Pinpoint the cell where the given text exists, returning its (X, Y) midpoint coordinate. 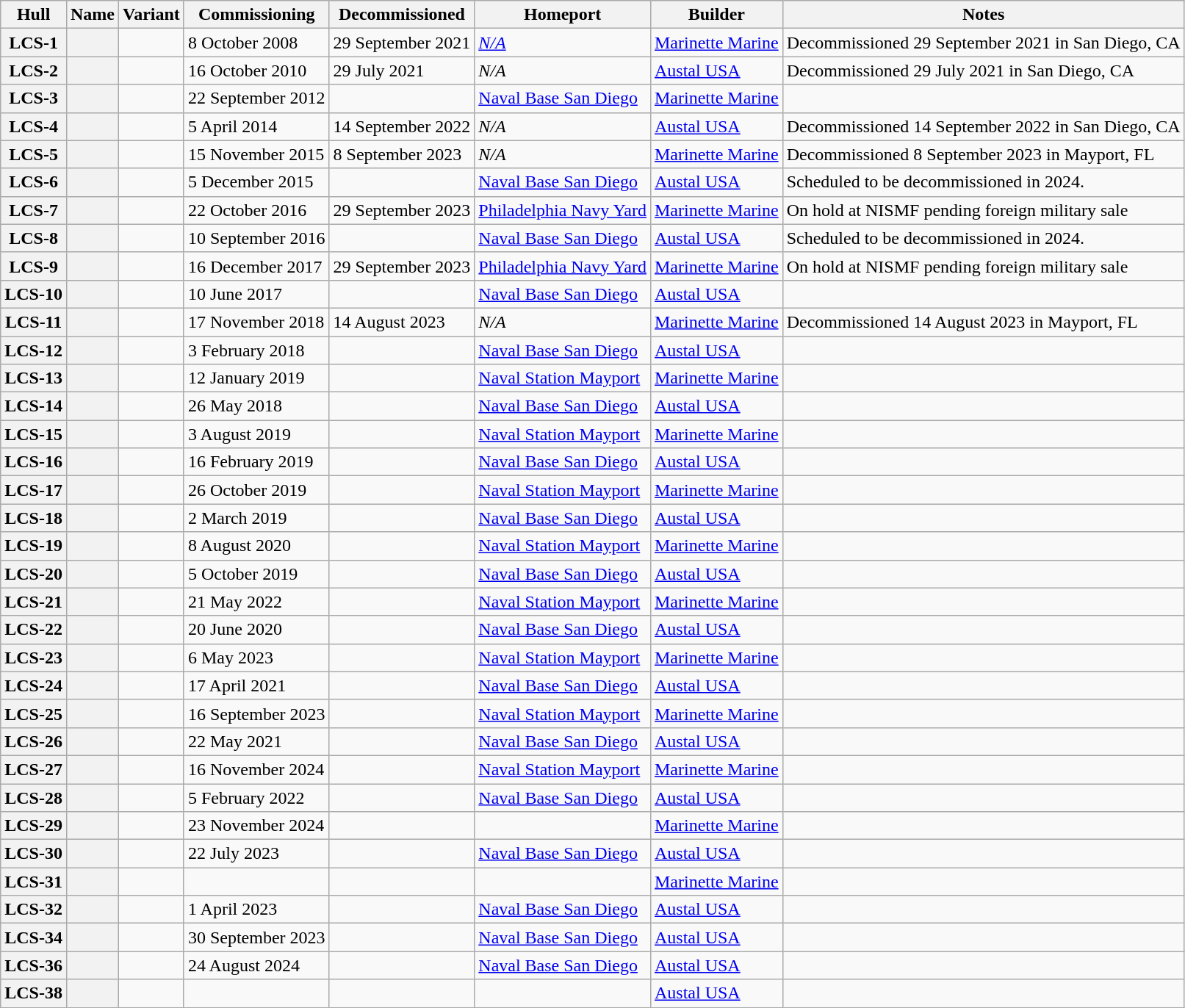
17 November 2018 (256, 322)
26 May 2018 (256, 406)
LCS-8 (34, 238)
14 September 2022 (402, 126)
LCS-36 (34, 965)
16 October 2010 (256, 71)
LCS-24 (34, 685)
LCS-20 (34, 574)
LCS-31 (34, 882)
10 June 2017 (256, 294)
24 August 2024 (256, 965)
22 September 2012 (256, 98)
20 June 2020 (256, 630)
5 October 2019 (256, 574)
Decommissioned 29 July 2021 in San Diego, CA (983, 71)
22 July 2023 (256, 854)
5 February 2022 (256, 797)
15 November 2015 (256, 154)
LCS-28 (34, 797)
8 August 2020 (256, 546)
30 September 2023 (256, 937)
16 November 2024 (256, 769)
LCS-3 (34, 98)
LCS-9 (34, 266)
LCS-18 (34, 518)
10 September 2016 (256, 238)
12 January 2019 (256, 378)
Name (93, 15)
Decommissioned (402, 15)
3 August 2019 (256, 434)
LCS-2 (34, 71)
LCS-21 (34, 602)
14 August 2023 (402, 322)
LCS-22 (34, 630)
LCS-6 (34, 182)
LCS-1 (34, 43)
LCS-12 (34, 350)
LCS-38 (34, 993)
LCS-32 (34, 910)
Commissioning (256, 15)
8 October 2008 (256, 43)
2 March 2019 (256, 518)
16 September 2023 (256, 713)
26 October 2019 (256, 490)
Homeport (563, 15)
LCS-4 (34, 126)
LCS-15 (34, 434)
LCS-16 (34, 462)
23 November 2024 (256, 826)
LCS-19 (34, 546)
Decommissioned 8 September 2023 in Mayport, FL (983, 154)
Decommissioned 14 August 2023 in Mayport, FL (983, 322)
LCS-27 (34, 769)
5 December 2015 (256, 182)
LCS-30 (34, 854)
3 February 2018 (256, 350)
Variant (151, 15)
Hull (34, 15)
LCS-23 (34, 658)
6 May 2023 (256, 658)
17 April 2021 (256, 685)
LCS-14 (34, 406)
LCS-10 (34, 294)
16 December 2017 (256, 266)
LCS-34 (34, 937)
16 February 2019 (256, 462)
LCS-5 (34, 154)
LCS-13 (34, 378)
Builder (716, 15)
Decommissioned 29 September 2021 in San Diego, CA (983, 43)
LCS-29 (34, 826)
LCS-11 (34, 322)
29 September 2021 (402, 43)
LCS-26 (34, 741)
Notes (983, 15)
LCS-17 (34, 490)
LCS-25 (34, 713)
22 October 2016 (256, 210)
8 September 2023 (402, 154)
29 July 2021 (402, 71)
LCS-7 (34, 210)
Decommissioned 14 September 2022 in San Diego, CA (983, 126)
1 April 2023 (256, 910)
5 April 2014 (256, 126)
22 May 2021 (256, 741)
21 May 2022 (256, 602)
